Search for the cell housing the specified text and yield its [X, Y] center coordinate. 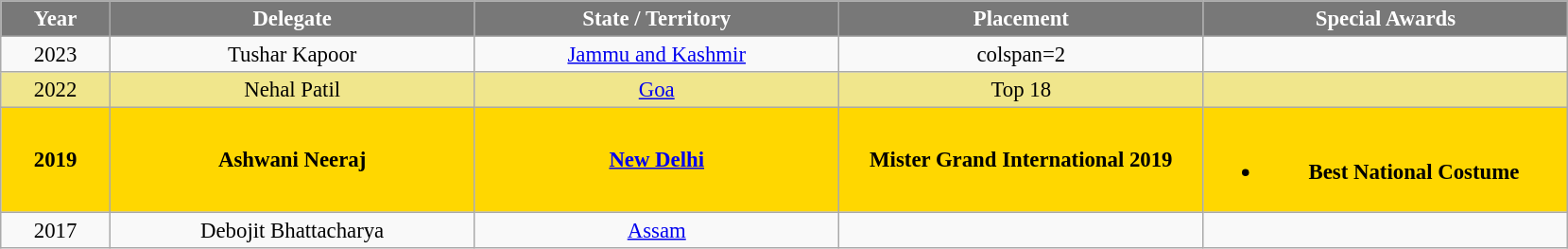
2019 [56, 160]
Debojit Bhattacharya [292, 230]
2017 [56, 230]
2023 [56, 55]
Ashwani Neeraj [292, 160]
Year [56, 19]
Delegate [292, 19]
Mister Grand International 2019 [1022, 160]
Goa [657, 90]
Jammu and Kashmir [657, 55]
Nehal Patil [292, 90]
New Delhi [657, 160]
State / Territory [657, 19]
Placement [1022, 19]
2022 [56, 90]
Assam [657, 230]
Tushar Kapoor [292, 55]
Special Awards [1386, 19]
colspan=2 [1022, 55]
Best National Costume [1386, 160]
Top 18 [1022, 90]
